Provide the (X, Y) coordinate of the cell's center where the given text is located.  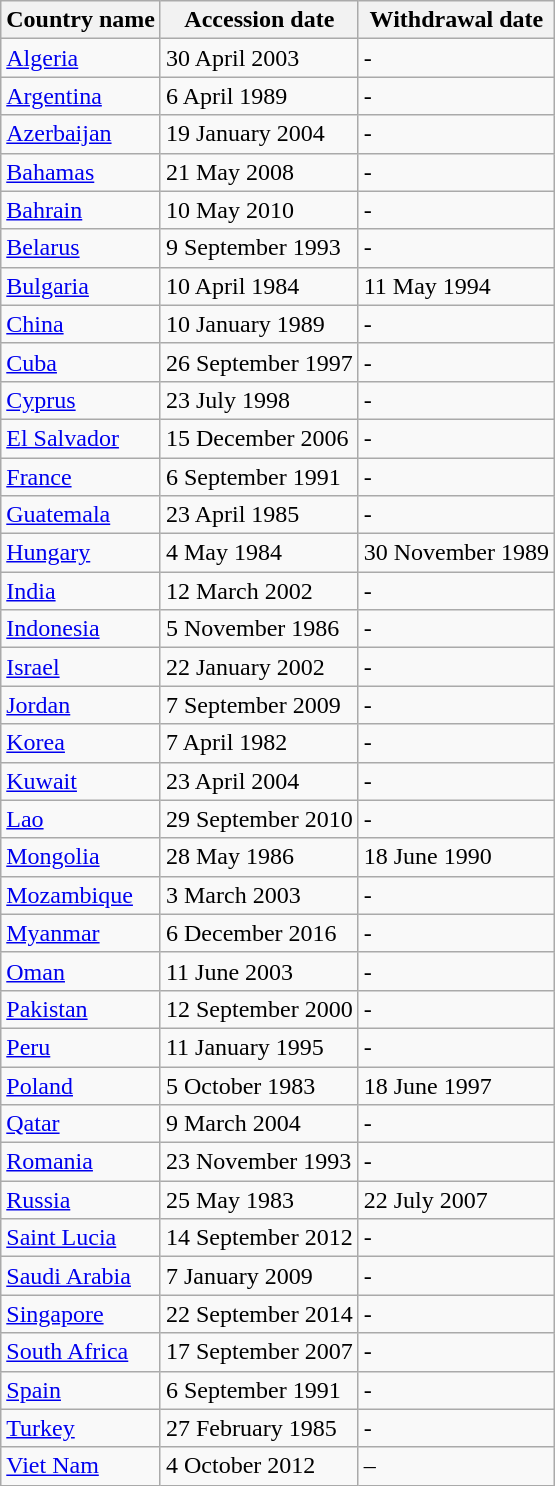
Korea (81, 743)
France (81, 477)
Accession date (259, 20)
10 May 2010 (259, 210)
Singapore (81, 1314)
7 September 2009 (259, 705)
Bahrain (81, 210)
6 April 1989 (259, 96)
15 December 2006 (259, 438)
22 July 2007 (456, 1200)
Kuwait (81, 781)
4 May 1984 (259, 553)
9 September 1993 (259, 248)
17 September 2007 (259, 1352)
22 September 2014 (259, 1314)
El Salvador (81, 438)
South Africa (81, 1352)
Peru (81, 1047)
Romania (81, 1162)
Bulgaria (81, 286)
18 June 1990 (456, 857)
18 June 1997 (456, 1085)
21 May 2008 (259, 172)
Viet Nam (81, 1466)
23 April 1985 (259, 515)
Jordan (81, 705)
7 April 1982 (259, 743)
Mozambique (81, 895)
5 November 1986 (259, 629)
12 September 2000 (259, 1009)
Qatar (81, 1124)
Israel (81, 667)
26 September 1997 (259, 362)
Turkey (81, 1428)
Poland (81, 1085)
Spain (81, 1390)
Mongolia (81, 857)
China (81, 324)
9 March 2004 (259, 1124)
Hungary (81, 553)
10 January 1989 (259, 324)
28 May 1986 (259, 857)
Country name (81, 20)
23 April 2004 (259, 781)
Russia (81, 1200)
Withdrawal date (456, 20)
4 October 2012 (259, 1466)
Belarus (81, 248)
7 January 2009 (259, 1276)
10 April 1984 (259, 286)
Cuba (81, 362)
Azerbaijan (81, 134)
Myanmar (81, 933)
19 January 2004 (259, 134)
– (456, 1466)
Cyprus (81, 400)
Saint Lucia (81, 1238)
Guatemala (81, 515)
Saudi Arabia (81, 1276)
29 September 2010 (259, 819)
Lao (81, 819)
11 May 1994 (456, 286)
5 October 1983 (259, 1085)
Bahamas (81, 172)
Pakistan (81, 1009)
23 July 1998 (259, 400)
6 December 2016 (259, 933)
30 November 1989 (456, 553)
Oman (81, 971)
25 May 1983 (259, 1200)
12 March 2002 (259, 591)
India (81, 591)
11 January 1995 (259, 1047)
Argentina (81, 96)
14 September 2012 (259, 1238)
Indonesia (81, 629)
Algeria (81, 58)
3 March 2003 (259, 895)
23 November 1993 (259, 1162)
11 June 2003 (259, 971)
27 February 1985 (259, 1428)
22 January 2002 (259, 667)
30 April 2003 (259, 58)
